Return [x, y] of the center of cell containing provided text 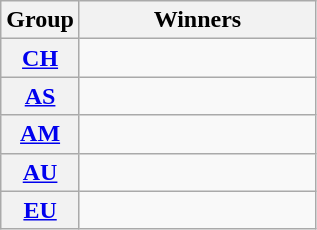
Winners [197, 20]
AM [40, 134]
AS [40, 96]
AU [40, 172]
Group [40, 20]
EU [40, 210]
CH [40, 58]
